Search for the cell housing the specified text and yield its [X, Y] center coordinate. 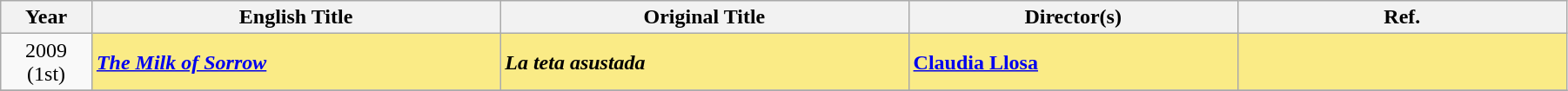
Year [47, 17]
La teta asustada [705, 62]
Original Title [705, 17]
Director(s) [1073, 17]
2009(1st) [47, 62]
Ref. [1402, 17]
Claudia Llosa [1073, 62]
The Milk of Sorrow [296, 62]
English Title [296, 17]
